Return the [X, Y] coordinate for the center point of the cell that contains the specified text.  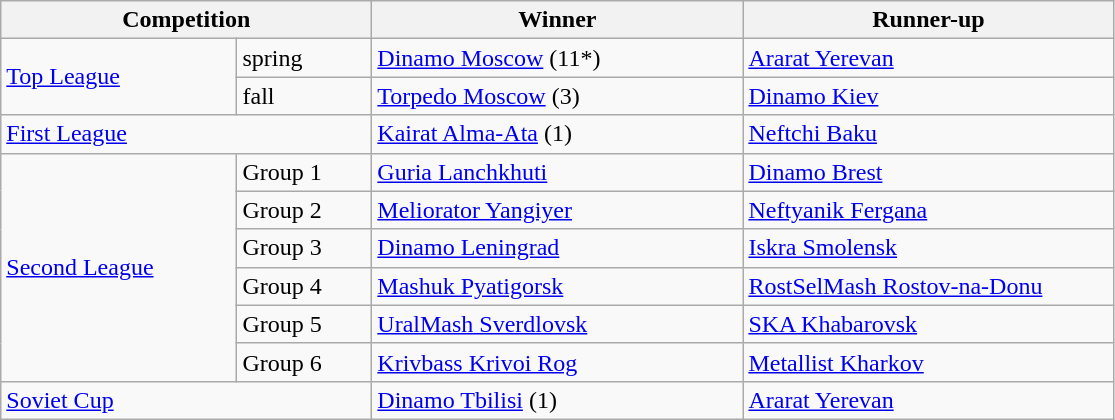
SKA Khabarovsk [928, 324]
Group 6 [304, 362]
Meliorator Yangiyer [558, 210]
Metallist Kharkov [928, 362]
Group 3 [304, 248]
Mashuk Pyatigorsk [558, 286]
Group 2 [304, 210]
Dinamo Moscow (11*) [558, 58]
Guria Lanchkhuti [558, 172]
Group 4 [304, 286]
Neftyanik Fergana [928, 210]
Runner-up [928, 20]
Top League [119, 77]
UralMash Sverdlovsk [558, 324]
spring [304, 58]
Dinamo Kiev [928, 96]
Second League [119, 267]
Krivbass Krivoi Rog [558, 362]
Winner [558, 20]
Dinamo Tbilisi (1) [558, 400]
fall [304, 96]
Neftchi Baku [928, 134]
Kairat Alma-Ata (1) [558, 134]
Group 5 [304, 324]
RostSelMash Rostov-na-Donu [928, 286]
Torpedo Moscow (3) [558, 96]
Dinamo Brest [928, 172]
Soviet Cup [186, 400]
First League [186, 134]
Group 1 [304, 172]
Competition [186, 20]
Dinamo Leningrad [558, 248]
Iskra Smolensk [928, 248]
